Extract the (X, Y) coordinate from the center of the cell holding the provided text.  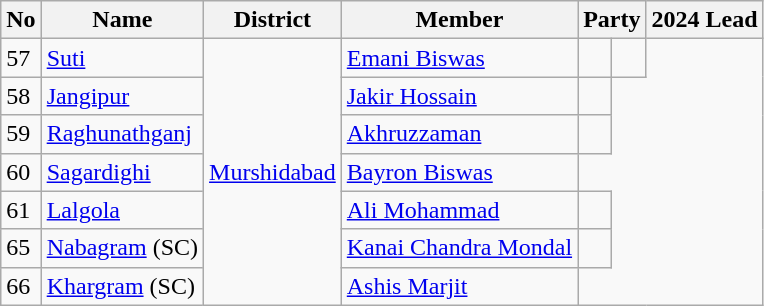
Jakir Hossain (459, 96)
Suti (122, 58)
57 (21, 58)
Sagardighi (122, 172)
Murshidabad (273, 172)
Kanai Chandra Mondal (459, 248)
60 (21, 172)
65 (21, 248)
66 (21, 286)
Member (459, 20)
Akhruzzaman (459, 134)
Name (122, 20)
Ali Mohammad (459, 210)
Bayron Biswas (459, 172)
No (21, 20)
Jangipur (122, 96)
Raghunathganj (122, 134)
Party (612, 20)
58 (21, 96)
Lalgola (122, 210)
Nabagram (SC) (122, 248)
Emani Biswas (459, 58)
District (273, 20)
2024 Lead (704, 20)
61 (21, 210)
59 (21, 134)
Khargram (SC) (122, 286)
Ashis Marjit (459, 286)
